Return [x, y] of the center of cell containing provided text 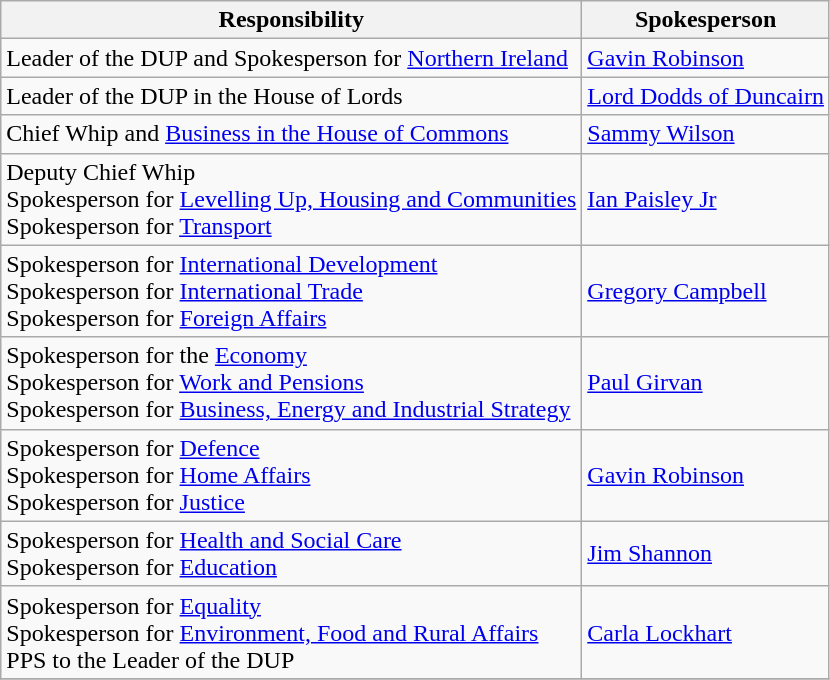
Spokesperson for the EconomySpokesperson for Work and PensionsSpokesperson for Business, Energy and Industrial Strategy [292, 383]
Spokesperson [706, 20]
Lord Dodds of Duncairn [706, 96]
Spokesperson for DefenceSpokesperson for Home AffairsSpokesperson for Justice [292, 475]
Sammy Wilson [706, 134]
Deputy Chief WhipSpokesperson for Levelling Up, Housing and CommunitiesSpokesperson for Transport [292, 199]
Spokesperson for Health and Social CareSpokesperson for Education [292, 554]
Leader of the DUP and Spokesperson for Northern Ireland [292, 58]
Jim Shannon [706, 554]
Spokesperson for EqualitySpokesperson for Environment, Food and Rural AffairsPPS to the Leader of the DUP [292, 632]
Ian Paisley Jr [706, 199]
Carla Lockhart [706, 632]
Paul Girvan [706, 383]
Leader of the DUP in the House of Lords [292, 96]
Responsibility [292, 20]
Gregory Campbell [706, 291]
Chief Whip and Business in the House of Commons [292, 134]
Spokesperson for International DevelopmentSpokesperson for International TradeSpokesperson for Foreign Affairs [292, 291]
